Detect which cell encompasses the target text, then output its [X, Y] center coordinate. 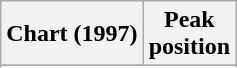
Peakposition [189, 34]
Chart (1997) [72, 34]
